Provide the (X, Y) coordinate of the cell's center where the given text is located.  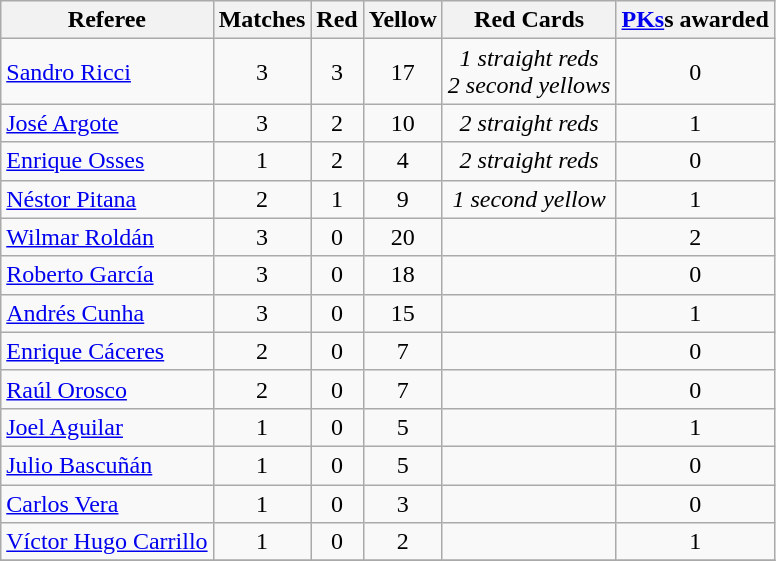
Carlos Vera (107, 503)
Enrique Osses (107, 161)
10 (402, 123)
Raúl Orosco (107, 389)
Wilmar Roldán (107, 237)
Víctor Hugo Carrillo (107, 542)
Enrique Cáceres (107, 351)
Néstor Pitana (107, 199)
17 (402, 72)
Matches (262, 20)
Referee (107, 20)
Red Cards (529, 20)
1 second yellow (529, 199)
4 (402, 161)
Sandro Ricci (107, 72)
20 (402, 237)
Red (337, 20)
Roberto García (107, 275)
18 (402, 275)
Andrés Cunha (107, 313)
Julio Bascuñán (107, 465)
15 (402, 313)
1 straight reds2 second yellows (529, 72)
Joel Aguilar (107, 427)
PKss awarded (695, 20)
José Argote (107, 123)
9 (402, 199)
Yellow (402, 20)
